Detect which cell encompasses the target text, then output its (X, Y) center coordinate. 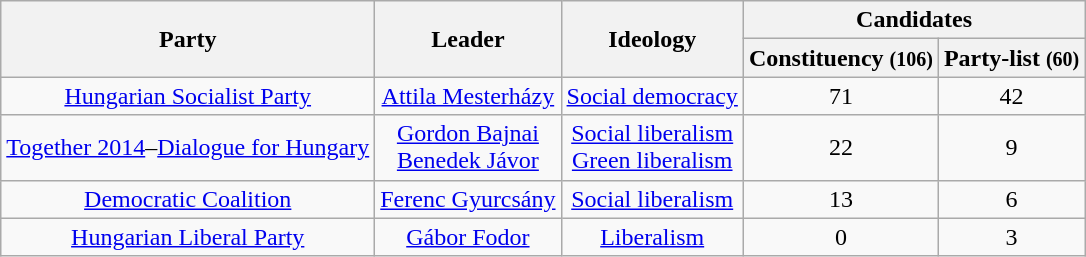
Social liberalism (652, 199)
Social liberalismGreen liberalism (652, 148)
13 (840, 199)
Candidates (914, 20)
Leader (468, 39)
Ferenc Gyurcsány (468, 199)
Constituency (106) (840, 58)
0 (840, 237)
Together 2014–Dialogue for Hungary (188, 148)
9 (1011, 148)
22 (840, 148)
Democratic Coalition (188, 199)
Attila Mesterházy (468, 96)
6 (1011, 199)
Hungarian Socialist Party (188, 96)
Gordon BajnaiBenedek Jávor (468, 148)
Party (188, 39)
Hungarian Liberal Party (188, 237)
Liberalism (652, 237)
3 (1011, 237)
Gábor Fodor (468, 237)
Ideology (652, 39)
Social democracy (652, 96)
42 (1011, 96)
71 (840, 96)
Party-list (60) (1011, 58)
